Detect which cell encompasses the target text, then output its (X, Y) center coordinate. 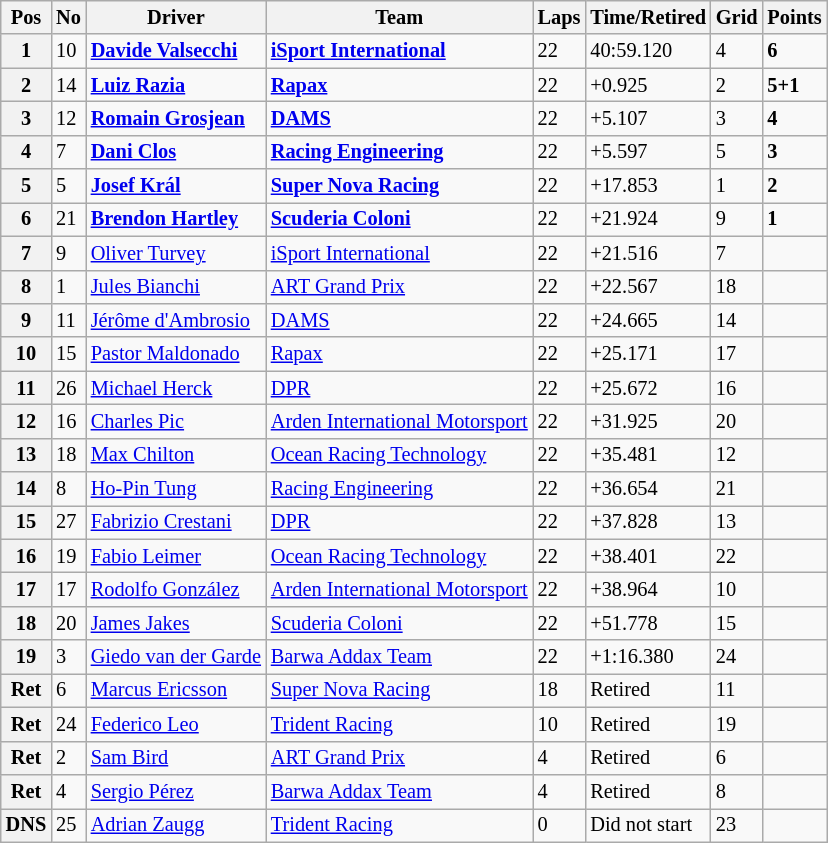
27 (68, 522)
+25.171 (648, 354)
Time/Retired (648, 17)
25 (68, 825)
Michael Herck (176, 388)
+35.481 (648, 455)
Federico Leo (176, 724)
Fabrizio Crestani (176, 522)
DNS (26, 825)
Team (400, 17)
Sergio Pérez (176, 791)
+0.925 (648, 85)
+5.107 (648, 118)
+22.567 (648, 287)
+37.828 (648, 522)
Did not start (648, 825)
+24.665 (648, 320)
Pos (26, 17)
+25.672 (648, 388)
Marcus Ericsson (176, 690)
Romain Grosjean (176, 118)
+17.853 (648, 186)
+21.516 (648, 253)
Max Chilton (176, 455)
+1:16.380 (648, 657)
Points (795, 17)
Rodolfo González (176, 589)
Luiz Razia (176, 85)
No (68, 17)
James Jakes (176, 623)
Ho-Pin Tung (176, 489)
+21.924 (648, 219)
+38.401 (648, 556)
Giedo van der Garde (176, 657)
+38.964 (648, 589)
+31.925 (648, 421)
23 (737, 825)
Fabio Leimer (176, 556)
Grid (737, 17)
Adrian Zaugg (176, 825)
Laps (560, 17)
Davide Valsecchi (176, 51)
Sam Bird (176, 758)
Charles Pic (176, 421)
5+1 (795, 85)
+5.597 (648, 152)
40:59.120 (648, 51)
+51.778 (648, 623)
Josef Král (176, 186)
0 (560, 825)
Pastor Maldonado (176, 354)
Jérôme d'Ambrosio (176, 320)
+36.654 (648, 489)
Oliver Turvey (176, 253)
Driver (176, 17)
Dani Clos (176, 152)
26 (68, 388)
Jules Bianchi (176, 287)
Brendon Hartley (176, 219)
